From the cell containing the given text, extract its center point as [x, y] coordinate. 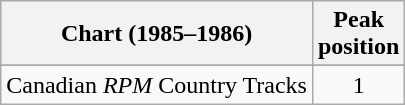
1 [358, 85]
Chart (1985–1986) [157, 34]
Canadian RPM Country Tracks [157, 85]
Peakposition [358, 34]
